Return [x, y] of the center of cell containing provided text 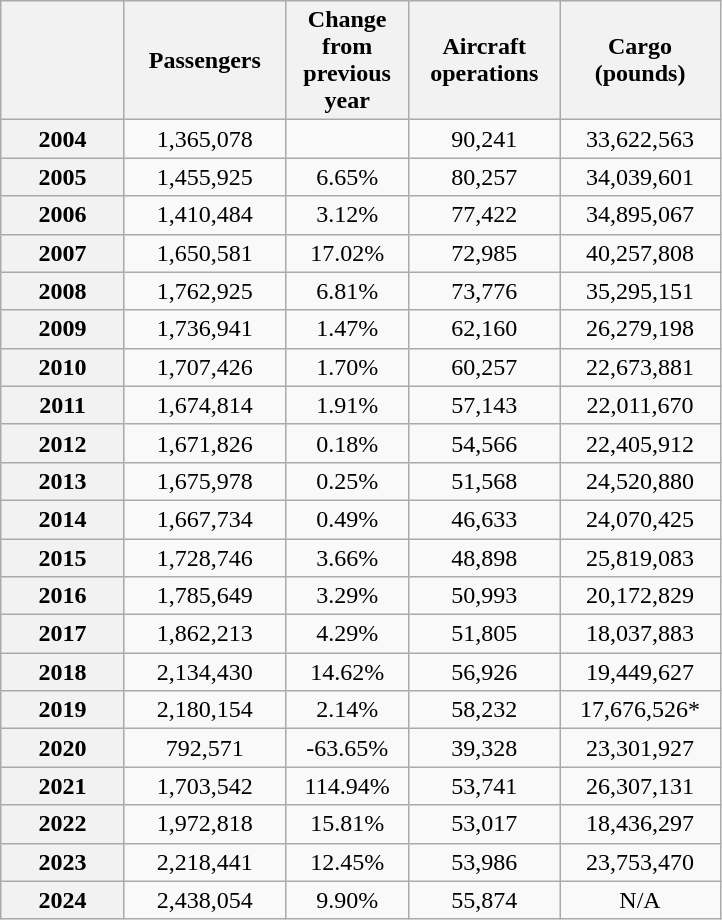
114.94% [347, 786]
12.45% [347, 862]
50,993 [484, 596]
34,895,067 [640, 215]
55,874 [484, 900]
2.14% [347, 710]
0.18% [347, 443]
Aircraft operations [484, 60]
2015 [63, 557]
19,449,627 [640, 672]
3.29% [347, 596]
15.81% [347, 824]
90,241 [484, 139]
20,172,829 [640, 596]
53,986 [484, 862]
51,805 [484, 634]
2014 [63, 519]
1,650,581 [204, 253]
18,436,297 [640, 824]
53,741 [484, 786]
1,728,746 [204, 557]
2005 [63, 177]
2018 [63, 672]
4.29% [347, 634]
1.70% [347, 367]
2016 [63, 596]
N/A [640, 900]
53,017 [484, 824]
62,160 [484, 329]
Cargo(pounds) [640, 60]
2011 [63, 405]
26,279,198 [640, 329]
40,257,808 [640, 253]
39,328 [484, 748]
18,037,883 [640, 634]
2006 [63, 215]
1.91% [347, 405]
6.65% [347, 177]
23,301,927 [640, 748]
Change from previous year [347, 60]
2012 [63, 443]
35,295,151 [640, 291]
2019 [63, 710]
2,218,441 [204, 862]
72,985 [484, 253]
2010 [63, 367]
24,070,425 [640, 519]
24,520,880 [640, 481]
1,972,818 [204, 824]
2009 [63, 329]
57,143 [484, 405]
2,438,054 [204, 900]
60,257 [484, 367]
73,776 [484, 291]
2017 [63, 634]
1,675,978 [204, 481]
2,134,430 [204, 672]
58,232 [484, 710]
2024 [63, 900]
22,405,912 [640, 443]
0.25% [347, 481]
1,365,078 [204, 139]
34,039,601 [640, 177]
17.02% [347, 253]
3.12% [347, 215]
Passengers [204, 60]
23,753,470 [640, 862]
48,898 [484, 557]
26,307,131 [640, 786]
0.49% [347, 519]
1,707,426 [204, 367]
2008 [63, 291]
9.90% [347, 900]
2007 [63, 253]
80,257 [484, 177]
2013 [63, 481]
1.47% [347, 329]
1,736,941 [204, 329]
17,676,526* [640, 710]
51,568 [484, 481]
56,926 [484, 672]
-63.65% [347, 748]
1,671,826 [204, 443]
1,674,814 [204, 405]
1,785,649 [204, 596]
1,667,734 [204, 519]
2023 [63, 862]
1,410,484 [204, 215]
3.66% [347, 557]
14.62% [347, 672]
1,862,213 [204, 634]
33,622,563 [640, 139]
6.81% [347, 291]
22,011,670 [640, 405]
2021 [63, 786]
1,703,542 [204, 786]
792,571 [204, 748]
54,566 [484, 443]
2,180,154 [204, 710]
2022 [63, 824]
46,633 [484, 519]
1,762,925 [204, 291]
22,673,881 [640, 367]
2020 [63, 748]
25,819,083 [640, 557]
1,455,925 [204, 177]
2004 [63, 139]
77,422 [484, 215]
